Pinpoint the cell where the given text exists, returning its [X, Y] midpoint coordinate. 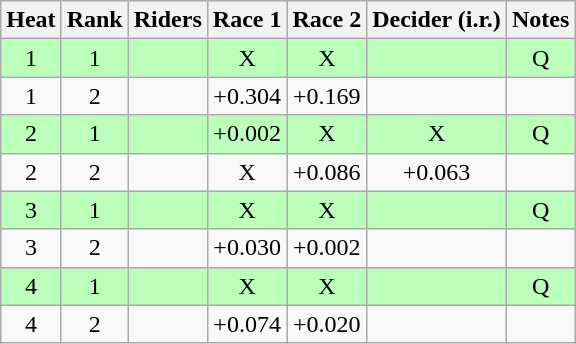
Decider (i.r.) [437, 20]
Race 2 [327, 20]
Heat [31, 20]
+0.304 [247, 96]
Rank [94, 20]
+0.030 [247, 248]
+0.063 [437, 172]
+0.074 [247, 324]
Race 1 [247, 20]
+0.086 [327, 172]
Notes [540, 20]
+0.169 [327, 96]
Riders [168, 20]
+0.020 [327, 324]
